Return [X, Y] of the center of cell containing provided text 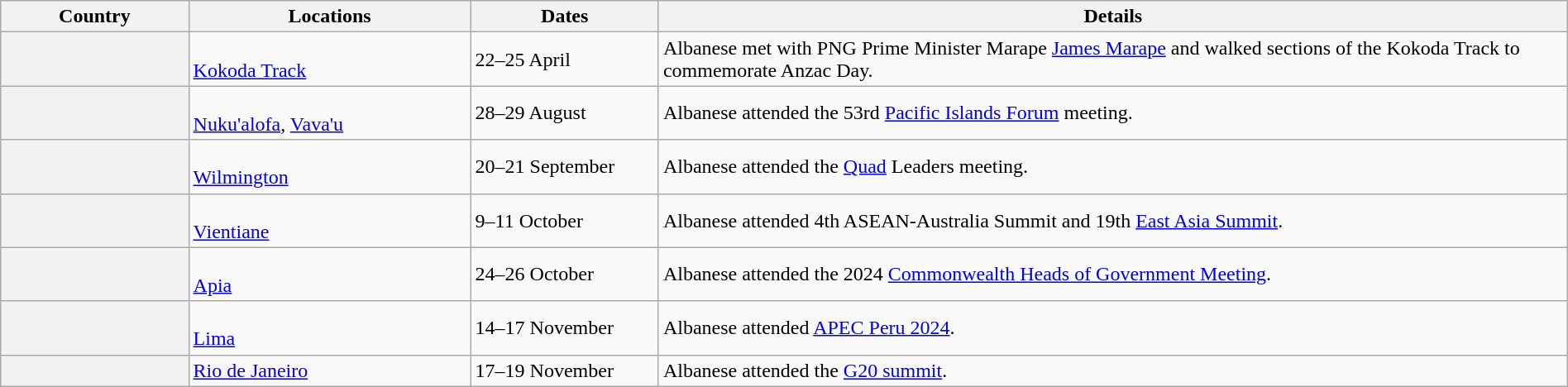
20–21 September [564, 167]
Nuku'alofa, Vava'u [329, 112]
Vientiane [329, 220]
Apia [329, 275]
Wilmington [329, 167]
Albanese attended the 2024 Commonwealth Heads of Government Meeting. [1113, 275]
Rio de Janeiro [329, 370]
Albanese attended APEC Peru 2024. [1113, 327]
24–26 October [564, 275]
28–29 August [564, 112]
Locations [329, 17]
Albanese met with PNG Prime Minister Marape James Marape and walked sections of the Kokoda Track to commemorate Anzac Day. [1113, 60]
Albanese attended the G20 summit. [1113, 370]
9–11 October [564, 220]
17–19 November [564, 370]
Dates [564, 17]
Country [94, 17]
14–17 November [564, 327]
Lima [329, 327]
Albanese attended 4th ASEAN-Australia Summit and 19th East Asia Summit. [1113, 220]
Albanese attended the 53rd Pacific Islands Forum meeting. [1113, 112]
Kokoda Track [329, 60]
22–25 April [564, 60]
Albanese attended the Quad Leaders meeting. [1113, 167]
Details [1113, 17]
